From the cell containing the given text, extract its center point as (X, Y) coordinate. 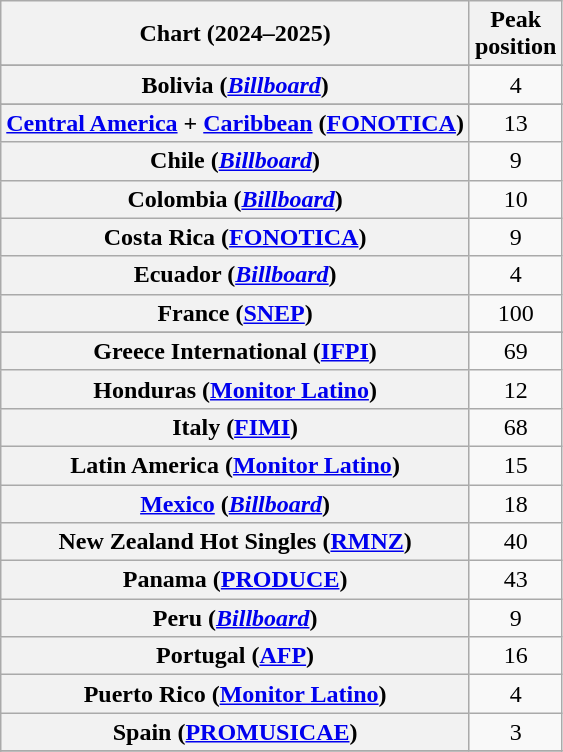
13 (515, 123)
10 (515, 199)
Chile (Billboard) (236, 161)
Greece International (IFPI) (236, 351)
100 (515, 313)
16 (515, 656)
France (SNEP) (236, 313)
Portugal (AFP) (236, 656)
Panama (PRODUCE) (236, 580)
Peru (Billboard) (236, 618)
Honduras (Monitor Latino) (236, 389)
Central America + Caribbean (FONOTICA) (236, 123)
Italy (FIMI) (236, 427)
Chart (2024–2025) (236, 34)
69 (515, 351)
Ecuador (Billboard) (236, 275)
Colombia (Billboard) (236, 199)
68 (515, 427)
Spain (PROMUSICAE) (236, 732)
3 (515, 732)
18 (515, 503)
Mexico (Billboard) (236, 503)
Peakposition (515, 34)
15 (515, 465)
40 (515, 542)
Bolivia (Billboard) (236, 85)
Puerto Rico (Monitor Latino) (236, 694)
Latin America (Monitor Latino) (236, 465)
43 (515, 580)
New Zealand Hot Singles (RMNZ) (236, 542)
Costa Rica (FONOTICA) (236, 237)
12 (515, 389)
